Search for the cell housing the specified text and yield its [x, y] center coordinate. 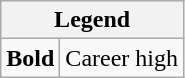
Career high [122, 58]
Legend [92, 20]
Bold [30, 58]
